Capture the cell that displays the provided text and extract its (x, y) central coordinate. 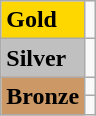
Silver (43, 58)
Bronze (43, 96)
Gold (43, 20)
